Pinpoint the cell where the given text exists, returning its (x, y) midpoint coordinate. 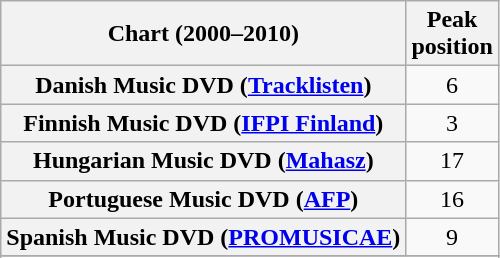
Chart (2000–2010) (204, 34)
Hungarian Music DVD (Mahasz) (204, 161)
Danish Music DVD (Tracklisten) (204, 85)
Finnish Music DVD (IFPI Finland) (204, 123)
Spanish Music DVD (PROMUSICAE) (204, 237)
17 (452, 161)
Portuguese Music DVD (AFP) (204, 199)
3 (452, 123)
Peakposition (452, 34)
9 (452, 237)
16 (452, 199)
6 (452, 85)
